Detect which cell encompasses the target text, then output its (X, Y) center coordinate. 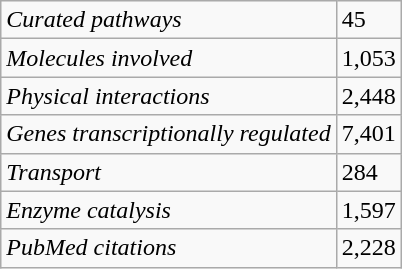
PubMed citations (168, 248)
Physical interactions (168, 96)
2,228 (368, 248)
284 (368, 172)
Transport (168, 172)
1,597 (368, 210)
45 (368, 20)
7,401 (368, 134)
Enzyme catalysis (168, 210)
2,448 (368, 96)
1,053 (368, 58)
Genes transcriptionally regulated (168, 134)
Molecules involved (168, 58)
Curated pathways (168, 20)
